Output the [X, Y] coordinate of the center of the cell containing the given text.  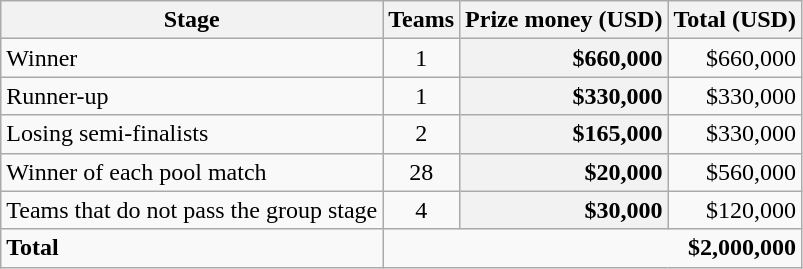
Prize money (USD) [564, 20]
$20,000 [564, 172]
Losing semi-finalists [192, 134]
Teams [422, 20]
Teams that do not pass the group stage [192, 210]
2 [422, 134]
$560,000 [735, 172]
Total (USD) [735, 20]
Total [192, 248]
$30,000 [564, 210]
Stage [192, 20]
Winner [192, 58]
28 [422, 172]
$165,000 [564, 134]
Winner of each pool match [192, 172]
$2,000,000 [592, 248]
Runner-up [192, 96]
4 [422, 210]
$120,000 [735, 210]
